Return the (X, Y) coordinate for the center point of the cell that contains the specified text.  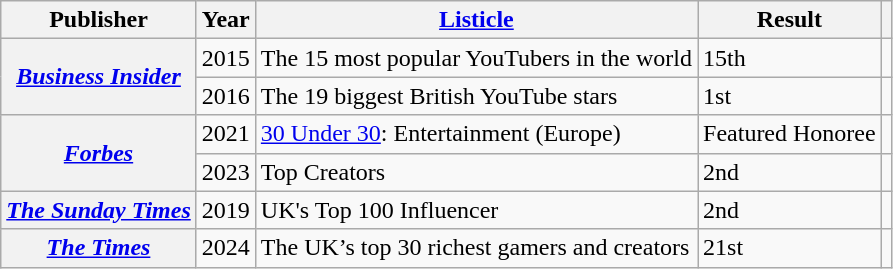
30 Under 30: Entertainment (Europe) (476, 134)
2021 (226, 134)
2024 (226, 248)
Listicle (476, 20)
2023 (226, 172)
The Sunday Times (99, 210)
The UK’s top 30 richest gamers and creators (476, 248)
Top Creators (476, 172)
The Times (99, 248)
The 15 most popular YouTubers in the world (476, 58)
1st (790, 96)
Featured Honoree (790, 134)
UK's Top 100 Influencer (476, 210)
Business Insider (99, 77)
Result (790, 20)
2019 (226, 210)
15th (790, 58)
21st (790, 248)
Forbes (99, 153)
Year (226, 20)
Publisher (99, 20)
The 19 biggest British YouTube stars (476, 96)
2015 (226, 58)
2016 (226, 96)
